Scan for the cell matching the given text and deliver its (X, Y) coordinate at center. 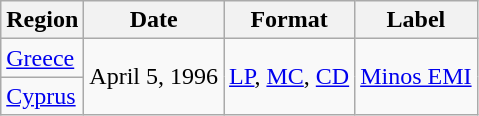
Minos EMI (416, 77)
LP, MC, CD (290, 77)
Format (290, 20)
Region (42, 20)
April 5, 1996 (154, 77)
Greece (42, 58)
Date (154, 20)
Label (416, 20)
Cyprus (42, 96)
